Return [X, Y] of the center of cell containing provided text 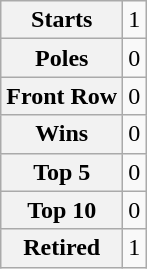
Front Row [62, 96]
Wins [62, 134]
Starts [62, 20]
Top 5 [62, 172]
Poles [62, 58]
Retired [62, 248]
Top 10 [62, 210]
